Locate the cell with the specified text and output its [x, y] center coordinate. 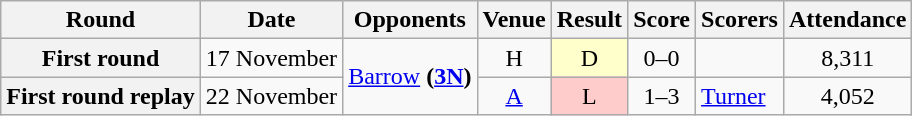
First round [101, 58]
First round replay [101, 96]
D [589, 58]
Turner [740, 96]
17 November [271, 58]
Round [101, 20]
Opponents [410, 20]
Date [271, 20]
8,311 [847, 58]
22 November [271, 96]
1–3 [662, 96]
0–0 [662, 58]
Barrow (3N) [410, 77]
Attendance [847, 20]
Result [589, 20]
A [514, 96]
H [514, 58]
Venue [514, 20]
L [589, 96]
Scorers [740, 20]
4,052 [847, 96]
Score [662, 20]
